Output the [x, y] coordinate of the center of the cell containing the given text.  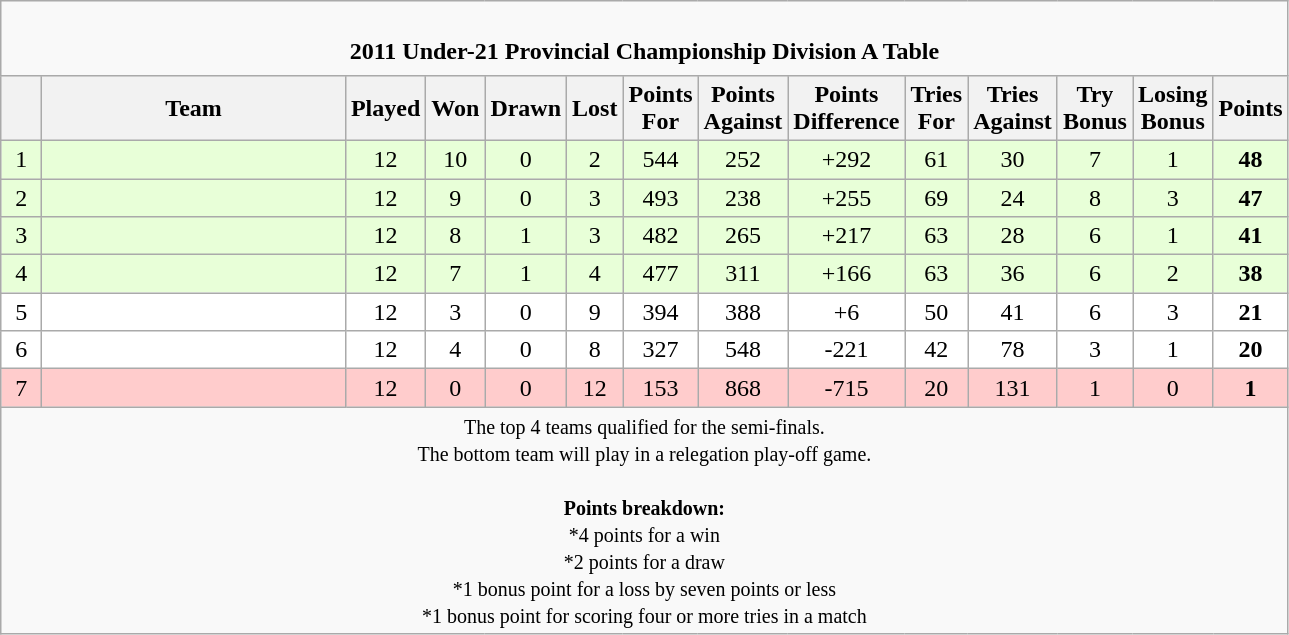
61 [936, 159]
548 [743, 350]
252 [743, 159]
Tries For [936, 108]
Team [194, 108]
78 [1013, 350]
69 [936, 197]
Losing Bonus [1172, 108]
-715 [846, 388]
477 [660, 274]
+292 [846, 159]
21 [1250, 312]
47 [1250, 197]
394 [660, 312]
48 [1250, 159]
50 [936, 312]
+217 [846, 236]
Drawn [526, 108]
311 [743, 274]
38 [1250, 274]
Lost [595, 108]
42 [936, 350]
238 [743, 197]
24 [1013, 197]
+166 [846, 274]
388 [743, 312]
36 [1013, 274]
482 [660, 236]
10 [456, 159]
+6 [846, 312]
Points [1250, 108]
544 [660, 159]
Points Difference [846, 108]
493 [660, 197]
Won [456, 108]
327 [660, 350]
Points Against [743, 108]
+255 [846, 197]
28 [1013, 236]
868 [743, 388]
Points For [660, 108]
153 [660, 388]
Played [385, 108]
30 [1013, 159]
131 [1013, 388]
-221 [846, 350]
Try Bonus [1094, 108]
265 [743, 236]
5 [22, 312]
Tries Against [1013, 108]
